Determine the [X, Y] coordinate at the center of the cell enclosing the given text.  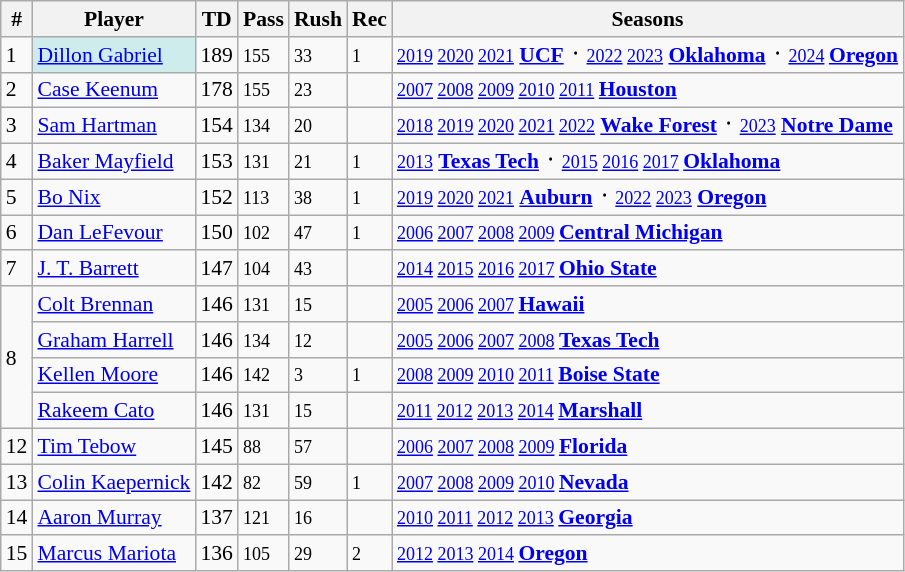
105 [264, 554]
33 [318, 55]
Seasons [648, 19]
21 [318, 162]
Marcus Mariota [114, 554]
Aaron Murray [114, 518]
Dan LeFevour [114, 233]
J. T. Barrett [114, 269]
8 [17, 357]
Sam Hartman [114, 126]
Baker Mayfield [114, 162]
14 [17, 518]
6 [17, 233]
150 [216, 233]
Rakeem Cato [114, 411]
121 [264, 518]
2019 2020 2021 Auburn ᛫ 2022 2023 Oregon [648, 197]
147 [216, 269]
145 [216, 447]
2019 2020 2021 UCF ᛫ 2022 2023 Oklahoma ᛫ 2024 Oregon [648, 55]
43 [318, 269]
153 [216, 162]
Tim Tebow [114, 447]
2010 2011 2012 2013 Georgia [648, 518]
2013 Texas Tech ᛫ 2015 2016 2017 Oklahoma [648, 162]
104 [264, 269]
38 [318, 197]
29 [318, 554]
136 [216, 554]
2006 2007 2008 2009 Central Michigan [648, 233]
137 [216, 518]
2005 2006 2007 2008 Texas Tech [648, 340]
4 [17, 162]
Kellen Moore [114, 375]
Pass [264, 19]
20 [318, 126]
Graham Harrell [114, 340]
2007 2008 2009 2010 Nevada [648, 482]
2005 2006 2007 Hawaii [648, 304]
154 [216, 126]
7 [17, 269]
152 [216, 197]
2012 2013 2014 Oregon [648, 554]
TD [216, 19]
2014 2015 2016 2017 Ohio State [648, 269]
16 [318, 518]
189 [216, 55]
Bo Nix [114, 197]
Rec [370, 19]
13 [17, 482]
57 [318, 447]
2007 2008 2009 2010 2011 Houston [648, 90]
82 [264, 482]
178 [216, 90]
23 [318, 90]
Player [114, 19]
2018 2019 2020 2021 2022 Wake Forest ᛫ 2023 Notre Dame [648, 126]
Colin Kaepernick [114, 482]
88 [264, 447]
2011 2012 2013 2014 Marshall [648, 411]
113 [264, 197]
5 [17, 197]
Colt Brennan [114, 304]
# [17, 19]
59 [318, 482]
Rush [318, 19]
2006 2007 2008 2009 Florida [648, 447]
Dillon Gabriel [114, 55]
2008 2009 2010 2011 Boise State [648, 375]
102 [264, 233]
Case Keenum [114, 90]
47 [318, 233]
